Scan for the cell matching the given text and deliver its (X, Y) coordinate at center. 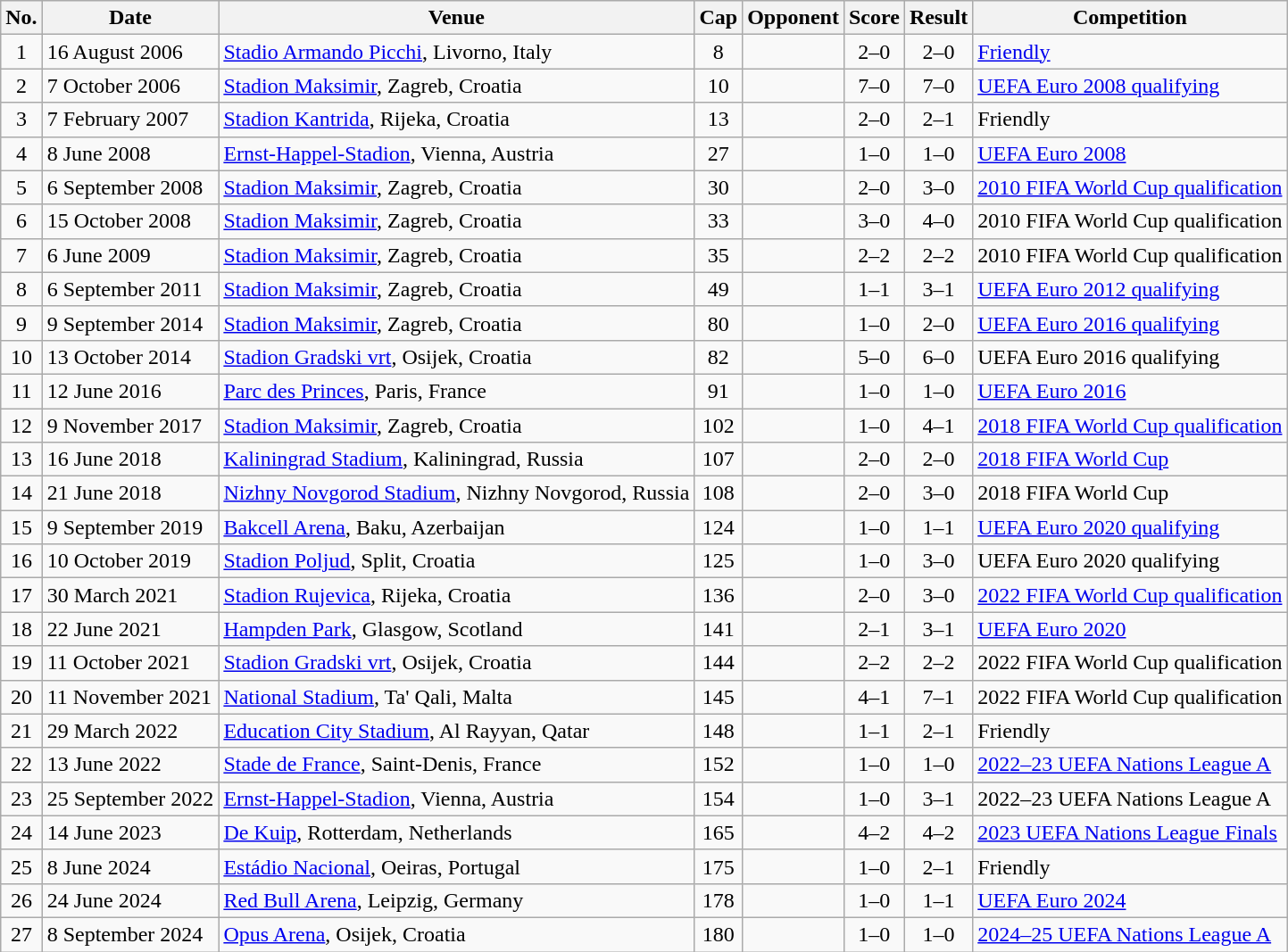
National Stadium, Ta' Qali, Malta (457, 697)
6 September 2008 (130, 187)
Opponent (794, 18)
3 (21, 120)
UEFA Euro 2008 qualifying (1130, 86)
Estádio Nacional, Oeiras, Portugal (457, 866)
152 (719, 765)
16 June 2018 (130, 459)
5 (21, 187)
Hampden Park, Glasgow, Scotland (457, 629)
Stadio Armando Picchi, Livorno, Italy (457, 52)
2023 UEFA Nations League Finals (1130, 832)
16 (21, 561)
102 (719, 426)
10 October 2019 (130, 561)
De Kuip, Rotterdam, Netherlands (457, 832)
25 (21, 866)
30 (719, 187)
7 (21, 255)
6 (21, 221)
Stadion Poljud, Split, Croatia (457, 561)
9 November 2017 (130, 426)
Result (938, 18)
Opus Arena, Osijek, Croatia (457, 934)
17 (21, 595)
Kaliningrad Stadium, Kaliningrad, Russia (457, 459)
2018 FIFA World Cup qualification (1130, 426)
11 October 2021 (130, 663)
8 September 2024 (130, 934)
UEFA Euro 2008 (1130, 153)
6 June 2009 (130, 255)
107 (719, 459)
23 (21, 799)
165 (719, 832)
2 (21, 86)
22 (21, 765)
Stade de France, Saint-Denis, France (457, 765)
8 June 2008 (130, 153)
Date (130, 18)
8 June 2024 (130, 866)
7 October 2006 (130, 86)
9 (21, 323)
Education City Stadium, Al Rayyan, Qatar (457, 731)
9 September 2014 (130, 323)
148 (719, 731)
108 (719, 493)
24 (21, 832)
24 June 2024 (130, 900)
Parc des Princes, Paris, France (457, 391)
30 March 2021 (130, 595)
Stadion Kantrida, Rijeka, Croatia (457, 120)
12 June 2016 (130, 391)
33 (719, 221)
16 August 2006 (130, 52)
6–0 (938, 357)
91 (719, 391)
18 (21, 629)
4 (21, 153)
144 (719, 663)
Cap (719, 18)
21 June 2018 (130, 493)
13 June 2022 (130, 765)
15 (21, 527)
Score (874, 18)
13 October 2014 (130, 357)
15 October 2008 (130, 221)
145 (719, 697)
22 June 2021 (130, 629)
14 June 2023 (130, 832)
124 (719, 527)
7–1 (938, 697)
125 (719, 561)
154 (719, 799)
25 September 2022 (130, 799)
Bakcell Arena, Baku, Azerbaijan (457, 527)
UEFA Euro 2016 (1130, 391)
Red Bull Arena, Leipzig, Germany (457, 900)
1 (21, 52)
175 (719, 866)
21 (21, 731)
9 September 2019 (130, 527)
178 (719, 900)
180 (719, 934)
14 (21, 493)
49 (719, 289)
5–0 (874, 357)
35 (719, 255)
80 (719, 323)
UEFA Euro 2020 (1130, 629)
26 (21, 900)
Venue (457, 18)
20 (21, 697)
No. (21, 18)
12 (21, 426)
UEFA Euro 2024 (1130, 900)
11 November 2021 (130, 697)
6 September 2011 (130, 289)
11 (21, 391)
136 (719, 595)
2024–25 UEFA Nations League A (1130, 934)
4–0 (938, 221)
19 (21, 663)
29 March 2022 (130, 731)
Competition (1130, 18)
Nizhny Novgorod Stadium, Nizhny Novgorod, Russia (457, 493)
82 (719, 357)
UEFA Euro 2012 qualifying (1130, 289)
Stadion Rujevica, Rijeka, Croatia (457, 595)
7 February 2007 (130, 120)
141 (719, 629)
